Scan for the cell matching the given text and deliver its [X, Y] coordinate at center. 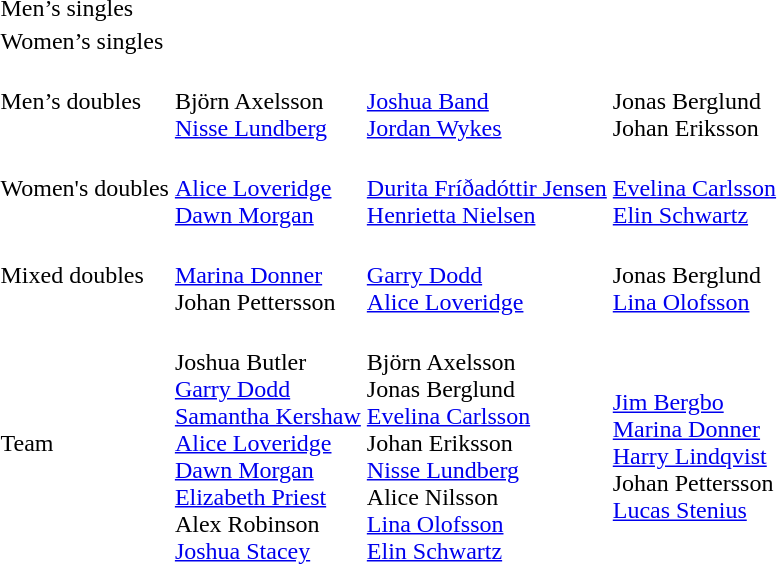
Marina DonnerJohan Pettersson [268, 275]
Joshua BandJordan Wykes [486, 101]
Durita Fríðadóttir JensenHenrietta Nielsen [486, 188]
Alice LoveridgeDawn Morgan [268, 188]
Evelina CarlssonElin Schwartz [694, 188]
Jonas BerglundJohan Eriksson [694, 101]
Jonas BerglundLina Olofsson [694, 275]
Garry DoddAlice Loveridge [486, 275]
Björn AxelssonNisse Lundberg [268, 101]
